Provide the [x, y] coordinate of the cell's center where the given text is located.  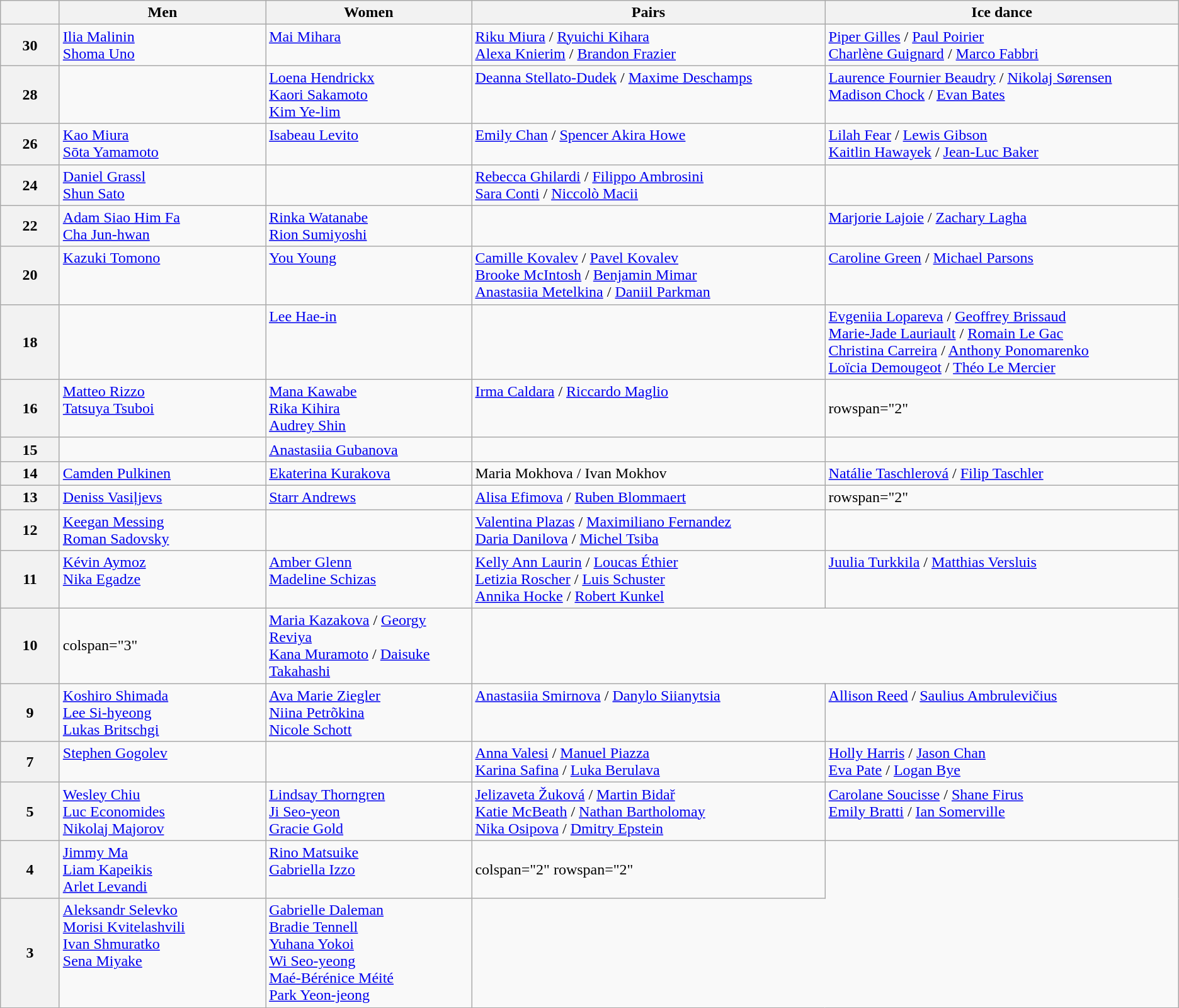
Piper Gilles / Paul Poirier Charlène Guignard / Marco Fabbri [1001, 45]
Loena HendrickxKaori Sakamoto Kim Ye-lim [369, 94]
Wesley Chiu Luc Economides Nikolaj Majorov [162, 811]
3 [30, 953]
Koshiro Shimada Lee Si-hyeong Lukas Britschgi [162, 713]
Jelizaveta Žuková / Martin Bidař Katie McBeath / Nathan Bartholomay Nika Osipova / Dmitry Epstein [649, 811]
Matteo Rizzo Tatsuya Tsuboi [162, 408]
You Young [369, 275]
Ava Marie Ziegler Niina Petrõkina Nicole Schott [369, 713]
5 [30, 811]
Marjorie Lajoie / Zachary Lagha [1001, 226]
Stephen Gogolev [162, 762]
Emily Chan / Spencer Akira Howe [649, 144]
4 [30, 869]
Allison Reed / Saulius Ambrulevičius [1001, 713]
Ilia Malinin Shoma Uno [162, 45]
Anastasiia Smirnova / Danylo Siianytsia [649, 713]
Irma Caldara / Riccardo Maglio [649, 408]
15 [30, 449]
Kao Miura Sōta Yamamoto [162, 144]
Adam Siao Him Fa Cha Jun-hwan [162, 226]
20 [30, 275]
Deanna Stellato-Dudek / Maxime Deschamps [649, 94]
Lilah Fear / Lewis Gibson Kaitlin Hawayek / Jean-Luc Baker [1001, 144]
Mai Mihara [369, 45]
colspan="2" rowspan="2" [649, 869]
9 [30, 713]
Gabrielle Daleman Bradie Tennell Yuhana Yokoi Wi Seo-yeong Maé-Bérénice Méité Park Yeon-jeong [369, 953]
Juulia Turkkila / Matthias Versluis [1001, 580]
Maria Kazakova / Georgy Reviya Kana Muramoto / Daisuke Takahashi [369, 646]
Holly Harris / Jason Chan Eva Pate / Logan Bye [1001, 762]
Daniel Grassl Shun Sato [162, 185]
12 [30, 529]
18 [30, 341]
Camille Kovalev / Pavel Kovalev Brooke McIntosh / Benjamin Mimar Anastasiia Metelkina / Daniil Parkman [649, 275]
Starr Andrews [369, 497]
16 [30, 408]
Rinka Watanabe Rion Sumiyoshi [369, 226]
Aleksandr Selevko Morisi Kvitelashvili Ivan Shmuratko Sena Miyake [162, 953]
13 [30, 497]
Kévin Aymoz Nika Egadze [162, 580]
Keegan Messing Roman Sadovsky [162, 529]
30 [30, 45]
Isabeau Levito [369, 144]
Lee Hae-in [369, 341]
Anna Valesi / Manuel Piazza Karina Safina / Luka Berulava [649, 762]
Jimmy Ma Liam Kapeikis Arlet Levandi [162, 869]
22 [30, 226]
Alisa Efimova / Ruben Blommaert [649, 497]
Amber Glenn Madeline Schizas [369, 580]
Women [369, 13]
Men [162, 13]
Laurence Fournier Beaudry / Nikolaj Sørensen Madison Chock / Evan Bates [1001, 94]
Kelly Ann Laurin / Loucas Éthier Letizia Roscher / Luis Schuster Annika Hocke / Robert Kunkel [649, 580]
Ekaterina Kurakova [369, 473]
Carolane Soucisse / Shane Firus Emily Bratti / Ian Somerville [1001, 811]
Ice dance [1001, 13]
28 [30, 94]
Kazuki Tomono [162, 275]
26 [30, 144]
24 [30, 185]
Camden Pulkinen [162, 473]
Deniss Vasiļjevs [162, 497]
Natálie Taschlerová / Filip Taschler [1001, 473]
Pairs [649, 13]
Rino Matsuike Gabriella Izzo [369, 869]
Riku Miura / Ryuichi Kihara Alexa Knierim / Brandon Frazier [649, 45]
Rebecca Ghilardi / Filippo Ambrosini Sara Conti / Niccolò Macii [649, 185]
Mana Kawabe Rika Kihira Audrey Shin [369, 408]
10 [30, 646]
11 [30, 580]
7 [30, 762]
Anastasiia Gubanova [369, 449]
14 [30, 473]
Lindsay Thorngren Ji Seo-yeon Gracie Gold [369, 811]
Maria Mokhova / Ivan Mokhov [649, 473]
Caroline Green / Michael Parsons [1001, 275]
colspan="3" [162, 646]
Valentina Plazas / Maximiliano Fernandez Daria Danilova / Michel Tsiba [649, 529]
